Provide the (x, y) coordinate of the cell's center where the given text is located.  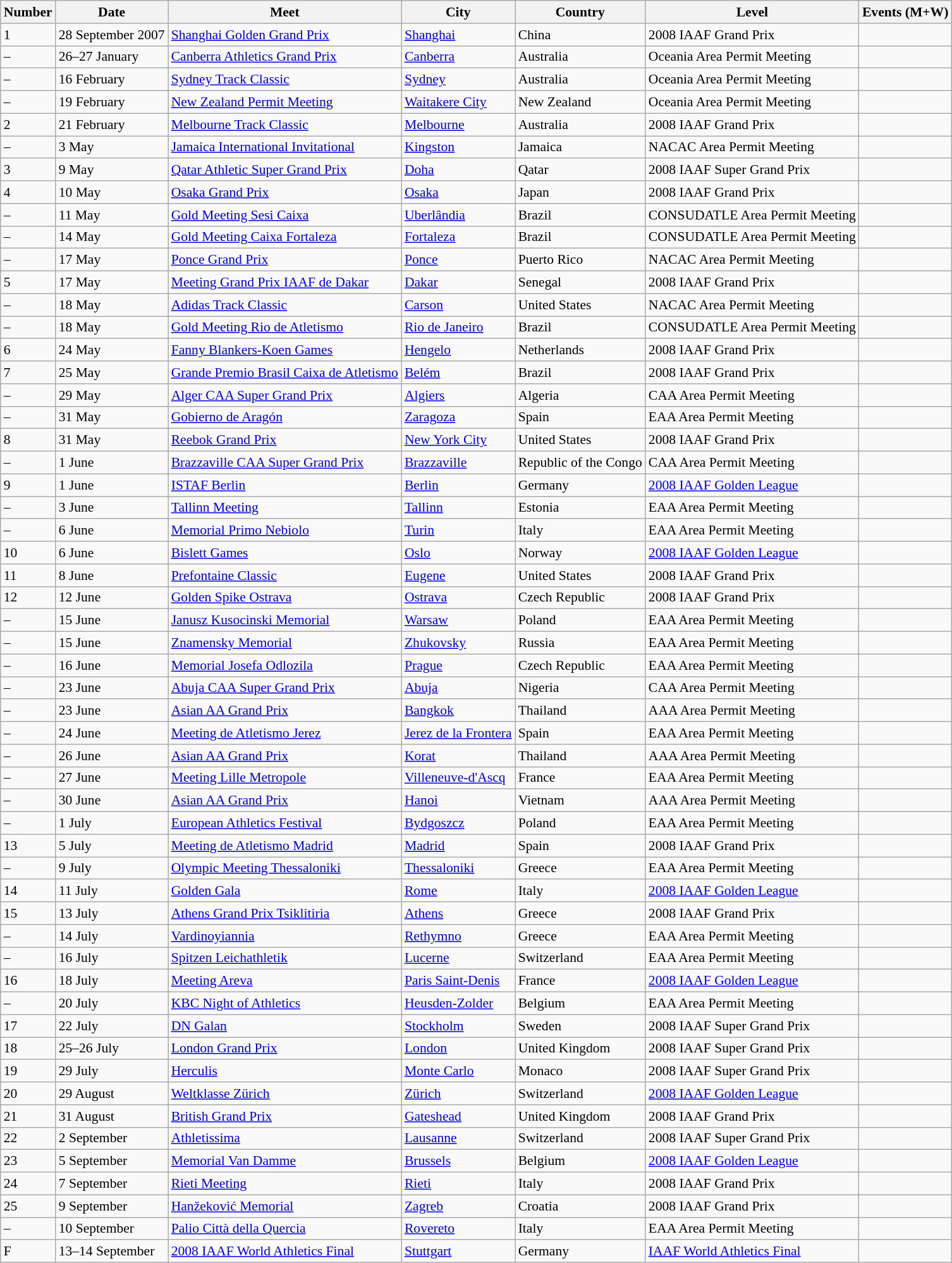
20 July (112, 1004)
18 July (112, 981)
Kingston (458, 147)
Lausanne (458, 1138)
Heusden-Zolder (458, 1004)
Ostrava (458, 598)
11 (28, 576)
Meeting Lille Metropole (284, 778)
Jamaica International Invitational (284, 147)
Vietnam (580, 801)
10 May (112, 192)
Abuja (458, 688)
Brazzaville (458, 463)
Osaka (458, 192)
Uberlândia (458, 215)
12 (28, 598)
15 (28, 913)
Hanžeković Memorial (284, 1206)
Golden Spike Ostrava (284, 598)
Eugene (458, 576)
Carson (458, 305)
British Grand Prix (284, 1116)
Belém (458, 373)
Shanghai Golden Grand Prix (284, 35)
25 May (112, 373)
China (580, 35)
Gold Meeting Rio de Atletismo (284, 328)
Meet (284, 12)
9 (28, 485)
29 August (112, 1094)
New Zealand (580, 102)
Zaragoza (458, 417)
Qatar Athletic Super Grand Prix (284, 170)
Rovereto (458, 1229)
31 August (112, 1116)
Athens Grand Prix Tsiklitiria (284, 913)
Events (M+W) (905, 12)
Herculis (284, 1071)
Meeting de Atletismo Madrid (284, 846)
Reebok Grand Prix (284, 440)
Waitakere City (458, 102)
24 May (112, 350)
Adidas Track Classic (284, 305)
Oslo (458, 553)
Rio de Janeiro (458, 328)
2 (28, 125)
14 (28, 891)
2008 IAAF World Athletics Final (284, 1252)
Zagreb (458, 1206)
Norway (580, 553)
11 May (112, 215)
7 (28, 373)
Alger CAA Super Grand Prix (284, 395)
Monte Carlo (458, 1071)
Netherlands (580, 350)
New Zealand Permit Meeting (284, 102)
25 (28, 1206)
16 (28, 981)
4 (28, 192)
5 (28, 283)
Villeneuve-d'Ascq (458, 778)
3 June (112, 508)
Turin (458, 531)
New York City (458, 440)
Nigeria (580, 688)
Sydney (458, 80)
5 July (112, 846)
Paris Saint-Denis (458, 981)
Jerez de la Frontera (458, 733)
11 July (112, 891)
Athletissima (284, 1138)
Zürich (458, 1094)
Spitzen Leichathletik (284, 958)
Madrid (458, 846)
1 (28, 35)
Dakar (458, 283)
Meeting de Atletismo Jerez (284, 733)
26 June (112, 756)
Znamensky Memorial (284, 643)
Stuttgart (458, 1252)
F (28, 1252)
13 July (112, 913)
Qatar (580, 170)
Gold Meeting Caixa Fortaleza (284, 237)
Date (112, 12)
26–27 January (112, 57)
5 September (112, 1161)
Rethymno (458, 936)
10 (28, 553)
19 February (112, 102)
17 (28, 1026)
Weltklasse Zürich (284, 1094)
20 (28, 1094)
Bangkok (458, 711)
Algiers (458, 395)
Senegal (580, 283)
Rieti (458, 1184)
28 September 2007 (112, 35)
2 September (112, 1138)
Tallinn (458, 508)
10 September (112, 1229)
24 June (112, 733)
Olympic Meeting Thessaloniki (284, 868)
Memorial Josefa Odlozila (284, 665)
Memorial Primo Nebiolo (284, 531)
Meeting Grand Prix IAAF de Dakar (284, 283)
14 July (112, 936)
KBC Night of Athletics (284, 1004)
ISTAF Berlin (284, 485)
Korat (458, 756)
Sweden (580, 1026)
9 July (112, 868)
22 (28, 1138)
Melbourne Track Classic (284, 125)
Brazzaville CAA Super Grand Prix (284, 463)
Golden Gala (284, 891)
Fortaleza (458, 237)
8 June (112, 576)
Number (28, 12)
Vardinoyiannia (284, 936)
13 (28, 846)
Thessaloniki (458, 868)
21 (28, 1116)
16 February (112, 80)
Lucerne (458, 958)
Hengelo (458, 350)
Hanoi (458, 801)
IAAF World Athletics Final (752, 1252)
Meeting Areva (284, 981)
Ponce (458, 260)
DN Galan (284, 1026)
Gold Meeting Sesi Caixa (284, 215)
Monaco (580, 1071)
Gobierno de Aragón (284, 417)
Estonia (580, 508)
3 (28, 170)
Bydgoszcz (458, 823)
Puerto Rico (580, 260)
Brussels (458, 1161)
30 June (112, 801)
Canberra (458, 57)
Abuja CAA Super Grand Prix (284, 688)
24 (28, 1184)
21 February (112, 125)
Shanghai (458, 35)
29 July (112, 1071)
16 July (112, 958)
9 May (112, 170)
22 July (112, 1026)
City (458, 12)
Doha (458, 170)
Russia (580, 643)
13–14 September (112, 1252)
Berlin (458, 485)
25–26 July (112, 1049)
Grande Premio Brasil Caixa de Atletismo (284, 373)
Level (752, 12)
Croatia (580, 1206)
27 June (112, 778)
Rieti Meeting (284, 1184)
Prefontaine Classic (284, 576)
Algeria (580, 395)
London (458, 1049)
Country (580, 12)
European Athletics Festival (284, 823)
Ponce Grand Prix (284, 260)
Janusz Kusocinski Memorial (284, 620)
23 (28, 1161)
Memorial Van Damme (284, 1161)
Prague (458, 665)
7 September (112, 1184)
9 September (112, 1206)
6 (28, 350)
16 June (112, 665)
Melbourne (458, 125)
Warsaw (458, 620)
8 (28, 440)
Zhukovsky (458, 643)
Bislett Games (284, 553)
Palio Città della Quercia (284, 1229)
Gateshead (458, 1116)
14 May (112, 237)
12 June (112, 598)
Rome (458, 891)
London Grand Prix (284, 1049)
Athens (458, 913)
1 July (112, 823)
19 (28, 1071)
Sydney Track Classic (284, 80)
29 May (112, 395)
3 May (112, 147)
Canberra Athletics Grand Prix (284, 57)
Fanny Blankers-Koen Games (284, 350)
Stockholm (458, 1026)
Japan (580, 192)
Osaka Grand Prix (284, 192)
Republic of the Congo (580, 463)
18 (28, 1049)
Tallinn Meeting (284, 508)
Jamaica (580, 147)
